Output the [X, Y] coordinate of the center of the cell containing the given text.  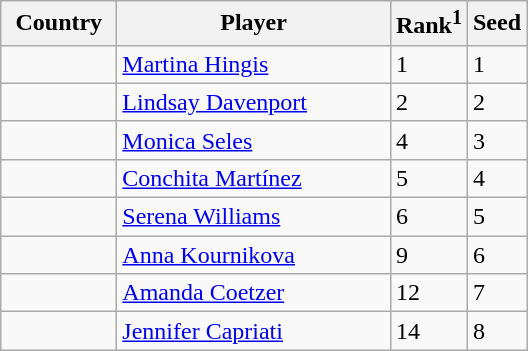
Monica Seles [254, 140]
Martina Hingis [254, 64]
Rank1 [428, 24]
Country [59, 24]
3 [496, 140]
8 [496, 331]
9 [428, 255]
Lindsay Davenport [254, 102]
14 [428, 331]
Player [254, 24]
Anna Kournikova [254, 255]
Seed [496, 24]
Conchita Martínez [254, 178]
Jennifer Capriati [254, 331]
7 [496, 293]
Serena Williams [254, 217]
Amanda Coetzer [254, 293]
12 [428, 293]
